Scan for the cell matching the given text and deliver its [X, Y] coordinate at center. 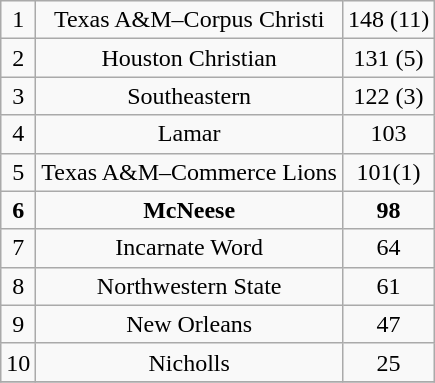
101(1) [388, 172]
New Orleans [190, 324]
103 [388, 134]
2 [18, 58]
4 [18, 134]
47 [388, 324]
Lamar [190, 134]
6 [18, 210]
Northwestern State [190, 286]
McNeese [190, 210]
25 [388, 362]
64 [388, 248]
131 (5) [388, 58]
8 [18, 286]
Texas A&M–Commerce Lions [190, 172]
98 [388, 210]
Houston Christian [190, 58]
Texas A&M–Corpus Christi [190, 20]
3 [18, 96]
10 [18, 362]
Southeastern [190, 96]
5 [18, 172]
Nicholls [190, 362]
7 [18, 248]
148 (11) [388, 20]
Incarnate Word [190, 248]
61 [388, 286]
9 [18, 324]
122 (3) [388, 96]
1 [18, 20]
